From the cell containing the given text, extract its center point as [x, y] coordinate. 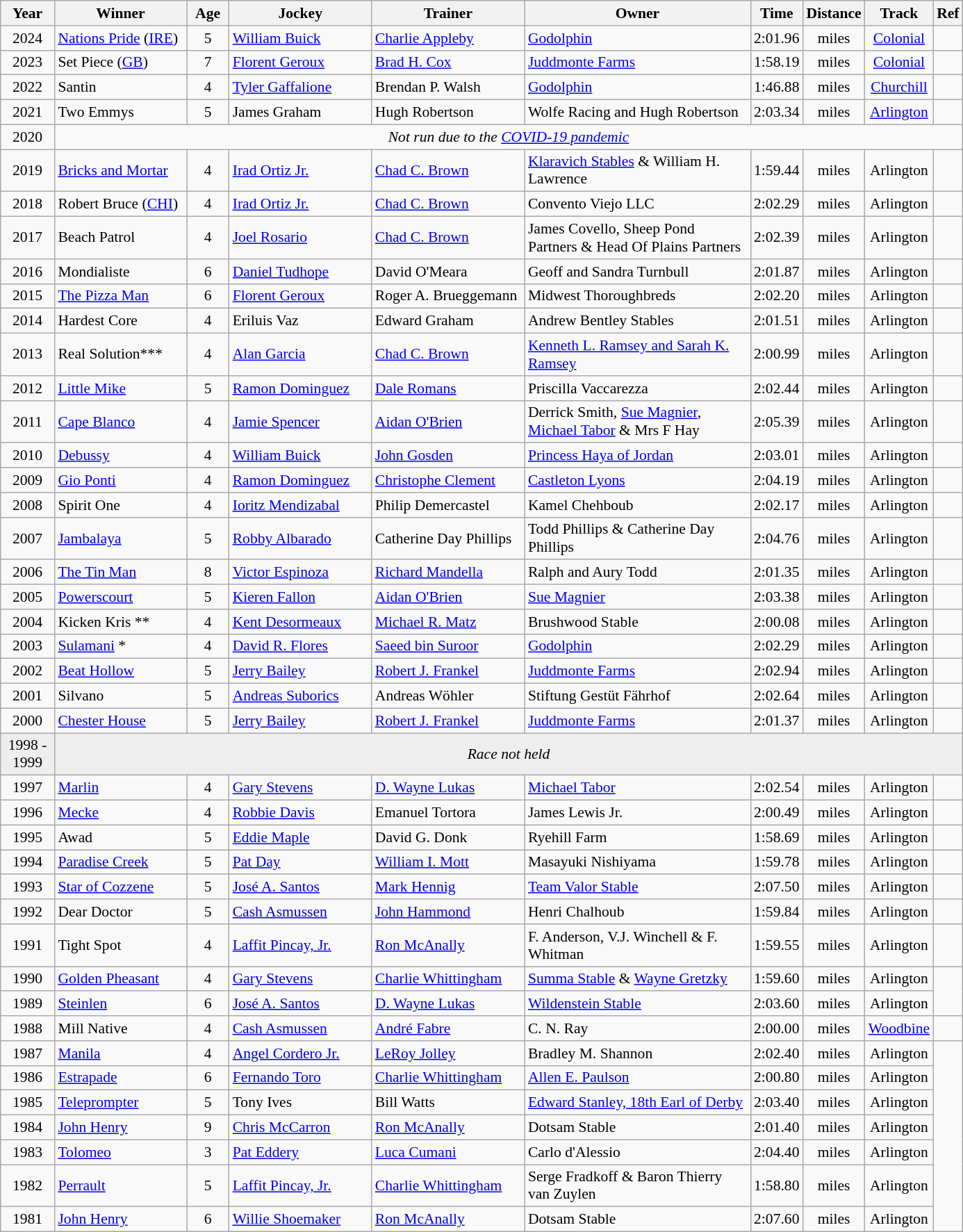
Edward Stanley, 18th Earl of Derby [638, 1103]
Ralph and Aury Todd [638, 573]
Angel Cordero Jr. [300, 1053]
1997 [28, 788]
7 [207, 63]
2005 [28, 597]
Distance [834, 13]
1988 [28, 1028]
Robbie Davis [300, 813]
Andrew Bentley Stables [638, 321]
2019 [28, 171]
Klaravich Stables & William H. Lawrence [638, 171]
2021 [28, 113]
1992 [28, 912]
2024 [28, 38]
Serge Fradkoff & Baron Thierry van Zuylen [638, 1185]
2:00.00 [777, 1028]
2:02.44 [777, 388]
1:46.88 [777, 88]
2004 [28, 622]
Geoff and Sandra Turnbull [638, 272]
Princess Haya of Jordan [638, 456]
2:02.54 [777, 788]
Debussy [120, 456]
1:58.19 [777, 63]
Woodbine [899, 1028]
9 [207, 1128]
2:01.87 [777, 272]
1:58.80 [777, 1185]
Michael Tabor [638, 788]
Manila [120, 1053]
Wolfe Racing and Hugh Robertson [638, 113]
2001 [28, 696]
Ref [948, 13]
Set Piece (GB) [120, 63]
Chris McCarron [300, 1128]
Roger A. Brueggemann [448, 296]
Jambalaya [120, 538]
Tyler Gaffalione [300, 88]
Team Valor Stable [638, 887]
Steinlen [120, 1004]
1:59.78 [777, 862]
Philip Demercastel [448, 505]
1:59.44 [777, 171]
Midwest Thoroughbreds [638, 296]
Kenneth L. Ramsey and Sarah K. Ramsey [638, 354]
2000 [28, 721]
8 [207, 573]
Silvano [120, 696]
2:04.40 [777, 1152]
Pat Day [300, 862]
2:04.19 [777, 480]
Mill Native [120, 1028]
James Graham [300, 113]
2:01.96 [777, 38]
Little Mike [120, 388]
2011 [28, 421]
3 [207, 1152]
Bill Watts [448, 1103]
2:02.39 [777, 238]
Michael R. Matz [448, 622]
2:01.40 [777, 1128]
1994 [28, 862]
2003 [28, 646]
2:01.51 [777, 321]
Pat Eddery [300, 1152]
John Gosden [448, 456]
LeRoy Jolley [448, 1053]
2022 [28, 88]
André Fabre [448, 1028]
Golden Pheasant [120, 979]
Cape Blanco [120, 421]
Powerscourt [120, 597]
Beach Patrol [120, 238]
2010 [28, 456]
Chester House [120, 721]
2:01.37 [777, 721]
Time [777, 13]
Paradise Creek [120, 862]
1996 [28, 813]
2:00.99 [777, 354]
Santin [120, 88]
2007 [28, 538]
Andreas Wöhler [448, 696]
Owner [638, 13]
Ryehill Farm [638, 837]
Convento Viejo LLC [638, 204]
Winner [120, 13]
Marlin [120, 788]
Two Emmys [120, 113]
Henri Chalhoub [638, 912]
Awad [120, 837]
2016 [28, 272]
Edward Graham [448, 321]
The Tin Man [120, 573]
2:03.34 [777, 113]
1983 [28, 1152]
Todd Phillips & Catherine Day Phillips [638, 538]
2:04.76 [777, 538]
2015 [28, 296]
Teleprompter [120, 1103]
2:03.40 [777, 1103]
Track [899, 13]
Andreas Suborics [300, 696]
John Hammond [448, 912]
2014 [28, 321]
Summa Stable & Wayne Gretzky [638, 979]
Joel Rosario [300, 238]
1989 [28, 1004]
Age [207, 13]
2:00.08 [777, 622]
Tight Spot [120, 945]
Bricks and Mortar [120, 171]
2012 [28, 388]
2:03.38 [777, 597]
2018 [28, 204]
2017 [28, 238]
Trainer [448, 13]
David R. Flores [300, 646]
Carlo d'Alessio [638, 1152]
Kent Desormeaux [300, 622]
Year [28, 13]
Willie Shoemaker [300, 1219]
Stiftung Gestüt Fährhof [638, 696]
1985 [28, 1103]
Eriluis Vaz [300, 321]
Bradley M. Shannon [638, 1053]
David O'Meara [448, 272]
Wildenstein Stable [638, 1004]
2:00.49 [777, 813]
1986 [28, 1078]
2:02.20 [777, 296]
Brushwood Stable [638, 622]
Eddie Maple [300, 837]
David G. Donk [448, 837]
1984 [28, 1128]
Dear Doctor [120, 912]
F. Anderson, V.J. Winchell & F. Whitman [638, 945]
Tony Ives [300, 1103]
2:07.60 [777, 1219]
2006 [28, 573]
Christophe Clement [448, 480]
2:07.50 [777, 887]
Richard Mandella [448, 573]
Spirit One [120, 505]
Charlie Appleby [448, 38]
Jamie Spencer [300, 421]
Gio Ponti [120, 480]
Ioritz Mendizabal [300, 505]
Kicken Kris ** [120, 622]
Dale Romans [448, 388]
Mecke [120, 813]
Real Solution*** [120, 354]
2:01.35 [777, 573]
Sulamani * [120, 646]
2020 [28, 137]
The Pizza Man [120, 296]
1991 [28, 945]
Mondialiste [120, 272]
Luca Cumani [448, 1152]
Race not held [509, 755]
2013 [28, 354]
Robert Bruce (CHI) [120, 204]
Daniel Tudhope [300, 272]
Beat Hollow [120, 671]
1:59.60 [777, 979]
Kamel Chehboub [638, 505]
2009 [28, 480]
Hugh Robertson [448, 113]
Nations Pride (IRE) [120, 38]
2023 [28, 63]
Jockey [300, 13]
2:00.80 [777, 1078]
C. N. Ray [638, 1028]
Catherine Day Phillips [448, 538]
Perrault [120, 1185]
Churchill [899, 88]
Masayuki Nishiyama [638, 862]
1987 [28, 1053]
1995 [28, 837]
James Lewis Jr. [638, 813]
Tolomeo [120, 1152]
1981 [28, 1219]
Star of Cozzene [120, 887]
1:58.69 [777, 837]
Brad H. Cox [448, 63]
2:05.39 [777, 421]
Kieren Fallon [300, 597]
William I. Mott [448, 862]
Not run due to the COVID-19 pandemic [509, 137]
1:59.55 [777, 945]
Derrick Smith, Sue Magnier, Michael Tabor & Mrs F Hay [638, 421]
Allen E. Paulson [638, 1078]
1998 - 1999 [28, 755]
Brendan P. Walsh [448, 88]
Priscilla Vaccarezza [638, 388]
2008 [28, 505]
2:02.64 [777, 696]
1:59.84 [777, 912]
1993 [28, 887]
2:02.40 [777, 1053]
2:03.01 [777, 456]
2:02.94 [777, 671]
2002 [28, 671]
Saeed bin Suroor [448, 646]
Victor Espinoza [300, 573]
Emanuel Tortora [448, 813]
Mark Hennig [448, 887]
1982 [28, 1185]
Robby Albarado [300, 538]
Fernando Toro [300, 1078]
Estrapade [120, 1078]
Hardest Core [120, 321]
Sue Magnier [638, 597]
James Covello, Sheep Pond Partners & Head Of Plains Partners [638, 238]
Alan Garcia [300, 354]
2:03.60 [777, 1004]
2:02.17 [777, 505]
Castleton Lyons [638, 480]
1990 [28, 979]
